Capture the cell that displays the provided text and extract its (x, y) central coordinate. 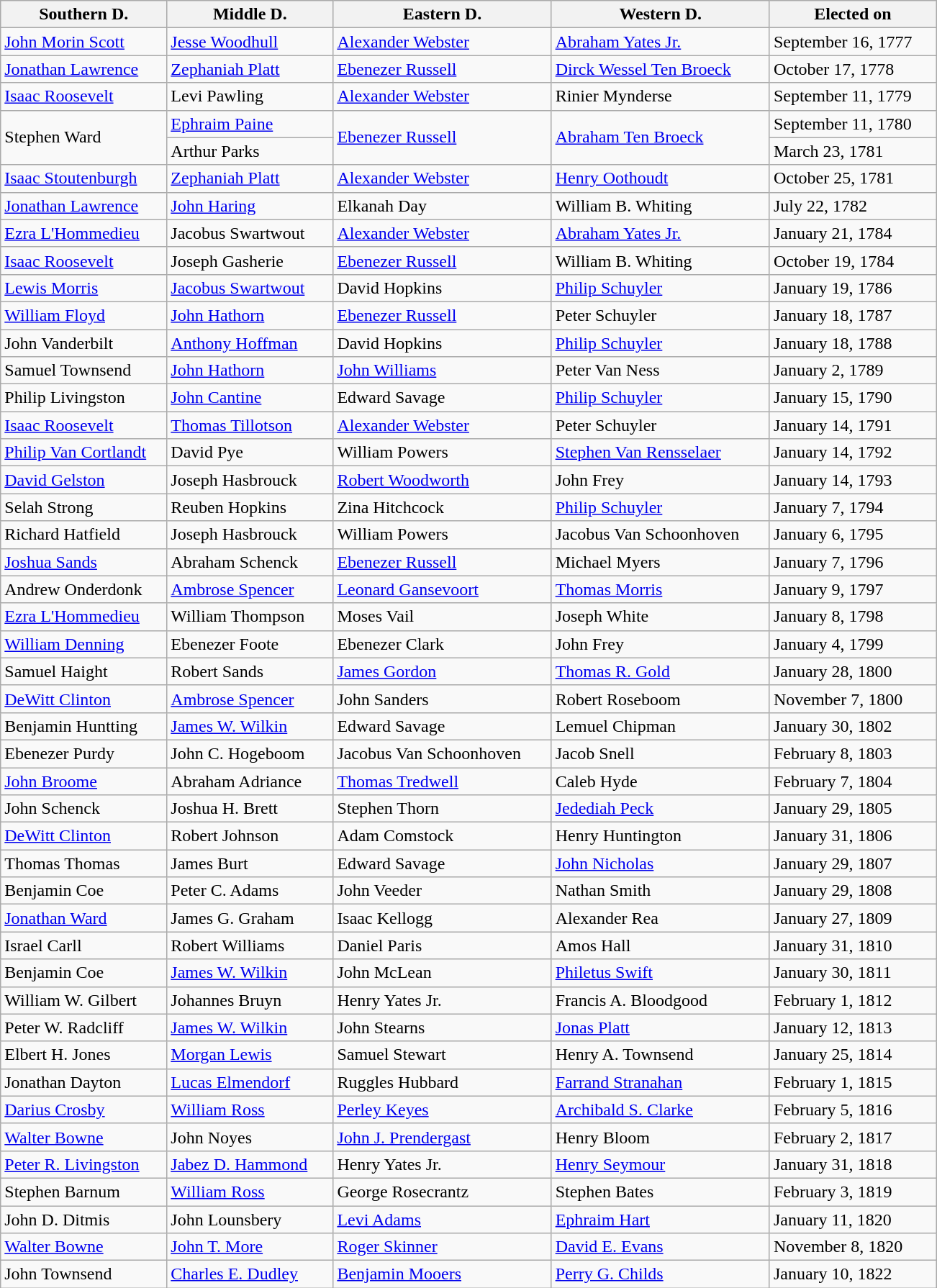
Eastern D. (442, 14)
Samuel Stewart (442, 1055)
Peter Van Ness (661, 371)
Robert Sands (250, 671)
February 3, 1819 (852, 1192)
Stephen Bates (661, 1192)
Stephen Thorn (442, 809)
Anthony Hoffman (250, 343)
Robert Williams (250, 945)
January 2, 1789 (852, 371)
Thomas Tredwell (442, 781)
Farrand Stranahan (661, 1082)
January 4, 1799 (852, 644)
John Schenck (83, 809)
Jonathan Dayton (83, 1082)
Jesse Woodhull (250, 42)
Perley Keyes (442, 1110)
January 27, 1809 (852, 918)
Levi Pawling (250, 96)
Arthur Parks (250, 151)
Charles E. Dudley (250, 1274)
Stephen Ward (83, 137)
Nathan Smith (661, 891)
Amos Hall (661, 945)
Levi Adams (442, 1220)
John C. Hogeboom (250, 753)
Robert Roseboom (661, 699)
Robert Woodworth (442, 480)
October 17, 1778 (852, 69)
Abraham Ten Broeck (661, 137)
January 18, 1787 (852, 315)
January 6, 1795 (852, 535)
Abraham Adriance (250, 781)
Francis A. Bloodgood (661, 1000)
John Nicholas (661, 863)
Philip Van Cortlandt (83, 453)
January 29, 1807 (852, 863)
January 29, 1808 (852, 891)
Elected on (852, 14)
Jacob Snell (661, 753)
Leonard Gansevoort (442, 589)
John Williams (442, 371)
Zina Hitchcock (442, 507)
October 25, 1781 (852, 178)
January 12, 1813 (852, 1028)
February 1, 1812 (852, 1000)
George Rosecrantz (442, 1192)
John D. Ditmis (83, 1220)
February 5, 1816 (852, 1110)
September 11, 1779 (852, 96)
November 7, 1800 (852, 699)
Thomas Thomas (83, 863)
Joseph White (661, 617)
John Morin Scott (83, 42)
Rinier Mynderse (661, 96)
Joshua Sands (83, 562)
January 31, 1818 (852, 1164)
John Broome (83, 781)
November 8, 1820 (852, 1247)
Ebenezer Foote (250, 644)
October 19, 1784 (852, 260)
January 9, 1797 (852, 589)
William Floyd (83, 315)
Stephen Van Rensselaer (661, 453)
Benjamin Huntting (83, 726)
September 11, 1780 (852, 124)
John Sanders (442, 699)
John Cantine (250, 398)
Lewis Morris (83, 288)
January 28, 1800 (852, 671)
John J. Prendergast (442, 1137)
January 21, 1784 (852, 233)
February 7, 1804 (852, 781)
Isaac Kellogg (442, 918)
Robert Johnson (250, 836)
January 29, 1805 (852, 809)
January 25, 1814 (852, 1055)
Israel Carll (83, 945)
Daniel Paris (442, 945)
Philip Livingston (83, 398)
Peter C. Adams (250, 891)
Adam Comstock (442, 836)
John Stearns (442, 1028)
Jonathan Ward (83, 918)
Roger Skinner (442, 1247)
Alexander Rea (661, 918)
William Thompson (250, 617)
John Vanderbilt (83, 343)
Richard Hatfield (83, 535)
September 16, 1777 (852, 42)
Western D. (661, 14)
March 23, 1781 (852, 151)
John Townsend (83, 1274)
Reuben Hopkins (250, 507)
Jabez D. Hammond (250, 1164)
January 14, 1793 (852, 480)
January 10, 1822 (852, 1274)
Peter W. Radcliff (83, 1028)
James G. Graham (250, 918)
Henry Bloom (661, 1137)
Michael Myers (661, 562)
January 18, 1788 (852, 343)
Southern D. (83, 14)
January 14, 1792 (852, 453)
William W. Gilbert (83, 1000)
Darius Crosby (83, 1110)
Ebenezer Clark (442, 644)
John McLean (442, 973)
Selah Strong (83, 507)
January 30, 1802 (852, 726)
John Noyes (250, 1137)
Dirck Wessel Ten Broeck (661, 69)
Ephraim Paine (250, 124)
John Haring (250, 206)
Elbert H. Jones (83, 1055)
January 19, 1786 (852, 288)
Jonas Platt (661, 1028)
Lemuel Chipman (661, 726)
January 7, 1796 (852, 562)
January 31, 1810 (852, 945)
February 2, 1817 (852, 1137)
Thomas Morris (661, 589)
Benjamin Mooers (442, 1274)
James Burt (250, 863)
David Gelston (83, 480)
Elkanah Day (442, 206)
Isaac Stoutenburgh (83, 178)
January 14, 1791 (852, 425)
Samuel Townsend (83, 371)
January 30, 1811 (852, 973)
William Denning (83, 644)
John T. More (250, 1247)
Abraham Schenck (250, 562)
Andrew Onderdonk (83, 589)
Joshua H. Brett (250, 809)
Stephen Barnum (83, 1192)
James Gordon (442, 671)
Caleb Hyde (661, 781)
Perry G. Childs (661, 1274)
February 8, 1803 (852, 753)
Samuel Haight (83, 671)
Johannes Bruyn (250, 1000)
Peter R. Livingston (83, 1164)
Lucas Elmendorf (250, 1082)
January 8, 1798 (852, 617)
Philetus Swift (661, 973)
January 15, 1790 (852, 398)
January 31, 1806 (852, 836)
Thomas R. Gold (661, 671)
Ephraim Hart (661, 1220)
Moses Vail (442, 617)
Thomas Tillotson (250, 425)
January 7, 1794 (852, 507)
February 1, 1815 (852, 1082)
Morgan Lewis (250, 1055)
Henry Seymour (661, 1164)
Ebenezer Purdy (83, 753)
Jedediah Peck (661, 809)
July 22, 1782 (852, 206)
Ruggles Hubbard (442, 1082)
Archibald S. Clarke (661, 1110)
Henry Huntington (661, 836)
January 11, 1820 (852, 1220)
Henry Oothoudt (661, 178)
John Lounsbery (250, 1220)
Joseph Gasherie (250, 260)
John Veeder (442, 891)
David Pye (250, 453)
Middle D. (250, 14)
David E. Evans (661, 1247)
Henry A. Townsend (661, 1055)
